Scan for the cell matching the given text and deliver its [X, Y] coordinate at center. 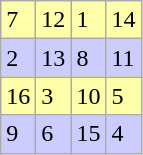
3 [54, 96]
6 [54, 134]
15 [88, 134]
9 [18, 134]
16 [18, 96]
2 [18, 58]
5 [124, 96]
13 [54, 58]
1 [88, 20]
8 [88, 58]
4 [124, 134]
14 [124, 20]
7 [18, 20]
12 [54, 20]
11 [124, 58]
10 [88, 96]
